Pinpoint the cell where the given text exists, returning its (X, Y) midpoint coordinate. 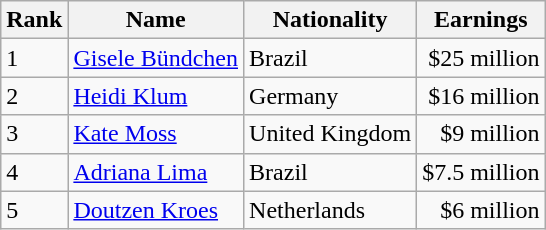
Germany (330, 96)
Rank (34, 20)
2 (34, 96)
United Kingdom (330, 134)
Name (156, 20)
Heidi Klum (156, 96)
$6 million (481, 210)
Adriana Lima (156, 172)
4 (34, 172)
Gisele Bündchen (156, 58)
$7.5 million (481, 172)
5 (34, 210)
Doutzen Kroes (156, 210)
$9 million (481, 134)
$25 million (481, 58)
3 (34, 134)
Nationality (330, 20)
Netherlands (330, 210)
Earnings (481, 20)
1 (34, 58)
Kate Moss (156, 134)
$16 million (481, 96)
